Search for the cell housing the specified text and yield its [X, Y] center coordinate. 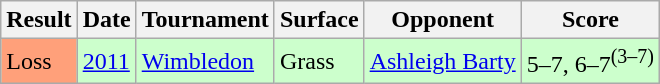
Score [590, 20]
5–7, 6–7(3–7) [590, 62]
Opponent [442, 20]
Wimbledon [205, 62]
Loss [39, 62]
Tournament [205, 20]
2011 [106, 62]
Result [39, 20]
Surface [319, 20]
Grass [319, 62]
Ashleigh Barty [442, 62]
Date [106, 20]
